Scan for the cell matching the given text and deliver its (X, Y) coordinate at center. 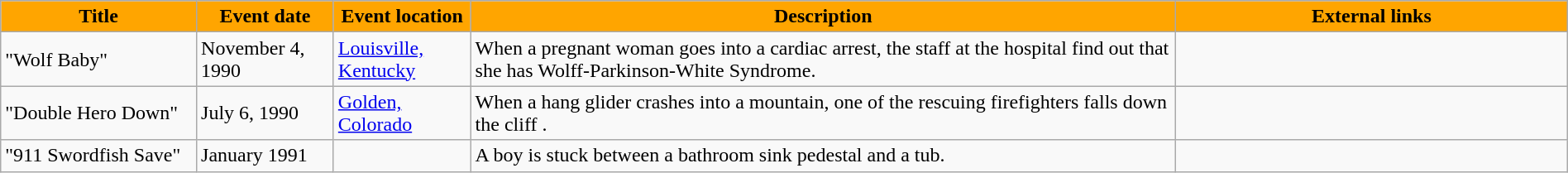
Louisville, Kentucky (402, 60)
External links (1372, 17)
Description (824, 17)
"Wolf Baby" (99, 60)
July 6, 1990 (265, 113)
When a hang glider crashes into a mountain, one of the rescuing firefighters falls down the cliff . (824, 113)
January 1991 (265, 156)
Title (99, 17)
When a pregnant woman goes into a cardiac arrest, the staff at the hospital find out that she has Wolff-Parkinson-White Syndrome. (824, 60)
A boy is stuck between a bathroom sink pedestal and a tub. (824, 156)
November 4, 1990 (265, 60)
"911 Swordfish Save" (99, 156)
Golden, Colorado (402, 113)
Event date (265, 17)
Event location (402, 17)
"Double Hero Down" (99, 113)
